Extract the [X, Y] coordinate from the center of the cell holding the provided text.  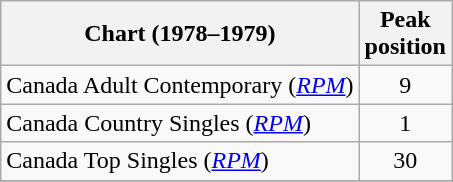
Canada Country Singles (RPM) [180, 123]
30 [405, 161]
Canada Adult Contemporary (RPM) [180, 85]
Canada Top Singles (RPM) [180, 161]
9 [405, 85]
1 [405, 123]
Chart (1978–1979) [180, 34]
Peakposition [405, 34]
